Provide the (X, Y) coordinate of the cell's center where the given text is located.  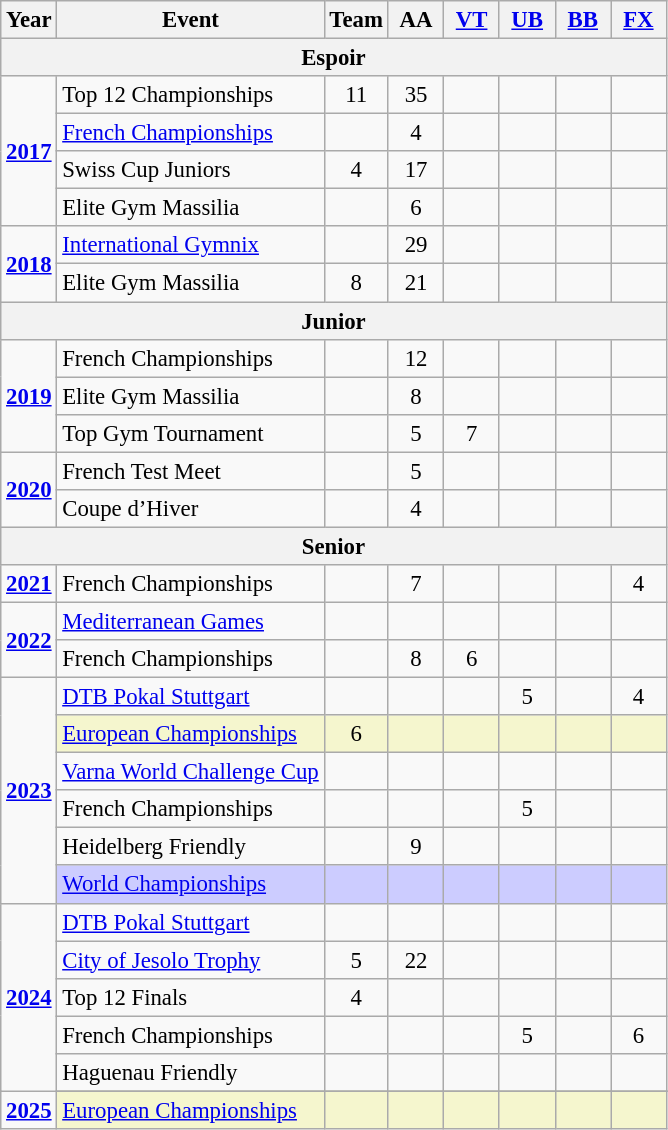
2022 (29, 640)
21 (416, 283)
Junior (334, 321)
Top Gym Tournament (190, 433)
Haguenau Friendly (190, 1073)
9 (416, 847)
VT (472, 20)
Heidelberg Friendly (190, 847)
Varna World Challenge Cup (190, 772)
22 (416, 960)
Team (356, 20)
2025 (29, 1110)
FX (639, 20)
35 (416, 95)
French Test Meet (190, 471)
2018 (29, 264)
11 (356, 95)
BB (583, 20)
International Gymnix (190, 245)
Event (190, 20)
Year (29, 20)
Espoir (334, 58)
2019 (29, 396)
Top 12 Finals (190, 997)
2024 (29, 997)
AA (416, 20)
World Championships (190, 885)
29 (416, 245)
Swiss Cup Juniors (190, 170)
Coupe d’Hiver (190, 509)
2021 (29, 584)
12 (416, 358)
Senior (334, 546)
2020 (29, 490)
2017 (29, 151)
Mediterranean Games (190, 621)
UB (527, 20)
2023 (29, 791)
17 (416, 170)
City of Jesolo Trophy (190, 960)
Top 12 Championships (190, 95)
